Return the (X, Y) coordinate for the center point of the cell that contains the specified text.  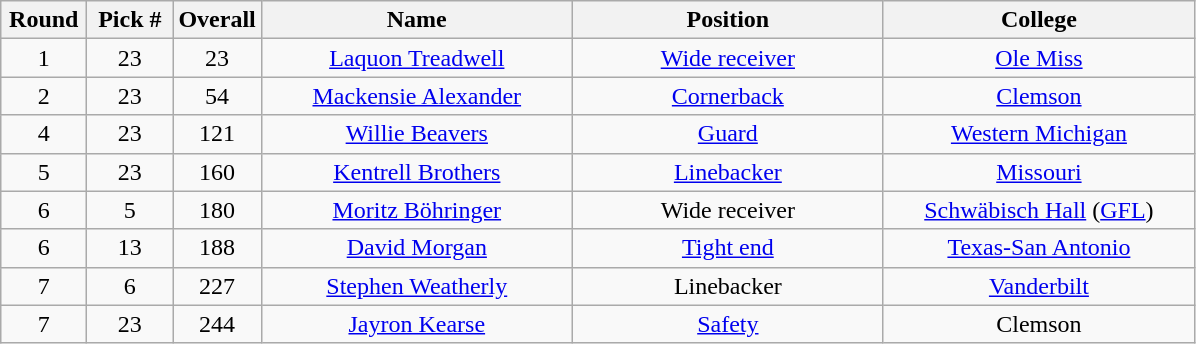
Missouri (1038, 172)
121 (217, 134)
Willie Beavers (416, 134)
2 (44, 96)
Guard (728, 134)
4 (44, 134)
Overall (217, 20)
Tight end (728, 248)
Ole Miss (1038, 58)
Laquon Treadwell (416, 58)
Texas-San Antonio (1038, 248)
Stephen Weatherly (416, 286)
54 (217, 96)
Name (416, 20)
Moritz Böhringer (416, 210)
Position (728, 20)
13 (130, 248)
160 (217, 172)
180 (217, 210)
Safety (728, 324)
Round (44, 20)
Vanderbilt (1038, 286)
Schwäbisch Hall (GFL) (1038, 210)
Pick # (130, 20)
Western Michigan (1038, 134)
244 (217, 324)
Kentrell Brothers (416, 172)
College (1038, 20)
Cornerback (728, 96)
David Morgan (416, 248)
Jayron Kearse (416, 324)
227 (217, 286)
188 (217, 248)
1 (44, 58)
Mackensie Alexander (416, 96)
